For the text-containing cell, return its midpoint in [X, Y] coordinate format. 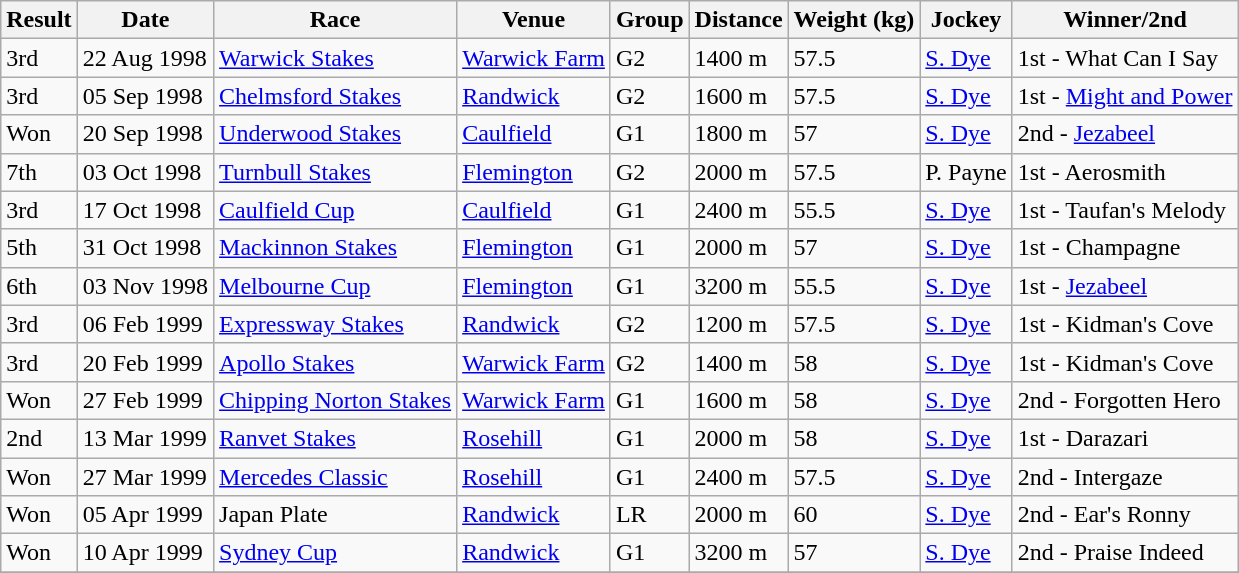
Winner/2nd [1125, 20]
Japan Plate [336, 515]
Mercedes Classic [336, 477]
5th [39, 248]
Jockey [966, 20]
Melbourne Cup [336, 286]
27 Mar 1999 [145, 477]
LR [650, 515]
06 Feb 1999 [145, 324]
P. Payne [966, 172]
2nd - Forgotten Hero [1125, 400]
1st - Champagne [1125, 248]
Result [39, 20]
2nd [39, 438]
22 Aug 1998 [145, 58]
05 Apr 1999 [145, 515]
03 Oct 1998 [145, 172]
20 Sep 1998 [145, 134]
2nd - Intergaze [1125, 477]
Expressway Stakes [336, 324]
Sydney Cup [336, 553]
60 [854, 515]
05 Sep 1998 [145, 96]
2nd - Jezabeel [1125, 134]
1st - Aerosmith [1125, 172]
1200 m [738, 324]
03 Nov 1998 [145, 286]
Caulfield Cup [336, 210]
Weight (kg) [854, 20]
1800 m [738, 134]
1st - Might and Power [1125, 96]
Race [336, 20]
Underwood Stakes [336, 134]
Chelmsford Stakes [336, 96]
13 Mar 1999 [145, 438]
Group [650, 20]
Date [145, 20]
27 Feb 1999 [145, 400]
Mackinnon Stakes [336, 248]
2nd - Ear's Ronny [1125, 515]
6th [39, 286]
1st - What Can I Say [1125, 58]
20 Feb 1999 [145, 362]
7th [39, 172]
Distance [738, 20]
17 Oct 1998 [145, 210]
Apollo Stakes [336, 362]
1st - Jezabeel [1125, 286]
Venue [534, 20]
1st - Taufan's Melody [1125, 210]
10 Apr 1999 [145, 553]
31 Oct 1998 [145, 248]
Chipping Norton Stakes [336, 400]
Turnbull Stakes [336, 172]
1st - Darazari [1125, 438]
2nd - Praise Indeed [1125, 553]
Ranvet Stakes [336, 438]
Warwick Stakes [336, 58]
